Return the [X, Y] coordinate for the center point of the cell that contains the specified text.  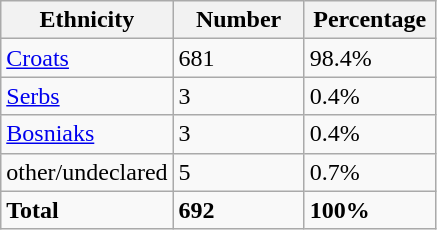
98.4% [370, 58]
Bosniaks [87, 134]
Percentage [370, 20]
Ethnicity [87, 20]
692 [238, 210]
681 [238, 58]
5 [238, 172]
Croats [87, 58]
Serbs [87, 96]
Number [238, 20]
0.7% [370, 172]
Total [87, 210]
other/undeclared [87, 172]
100% [370, 210]
